Identify which cell holds the provided text, then report its [x, y] central coordinate. 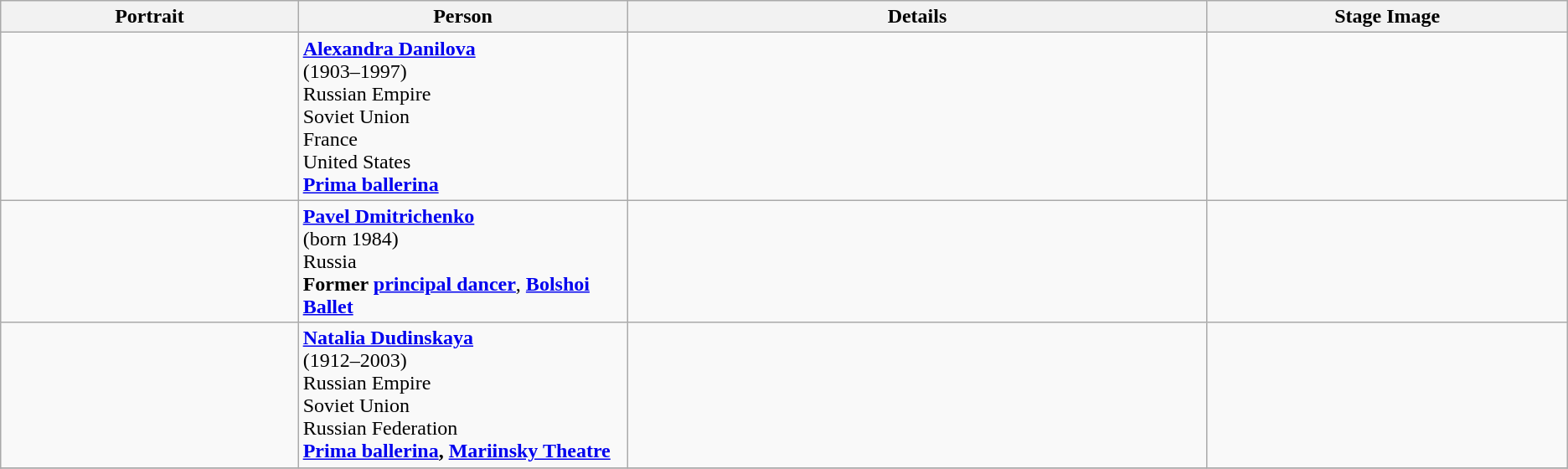
Person [462, 17]
Pavel Dmitrichenko(born 1984)Russia Former principal dancer, Bolshoi Ballet [462, 261]
Natalia Dudinskaya (1912–2003)Russian EmpireSoviet UnionRussian FederationPrima ballerina, Mariinsky Theatre [462, 395]
Stage Image [1387, 17]
Alexandra Danilova(1903–1997)Russian EmpireSoviet UnionFranceUnited StatesPrima ballerina [462, 116]
Details [917, 17]
Portrait [149, 17]
